Pinpoint the cell where the given text exists, returning its [x, y] midpoint coordinate. 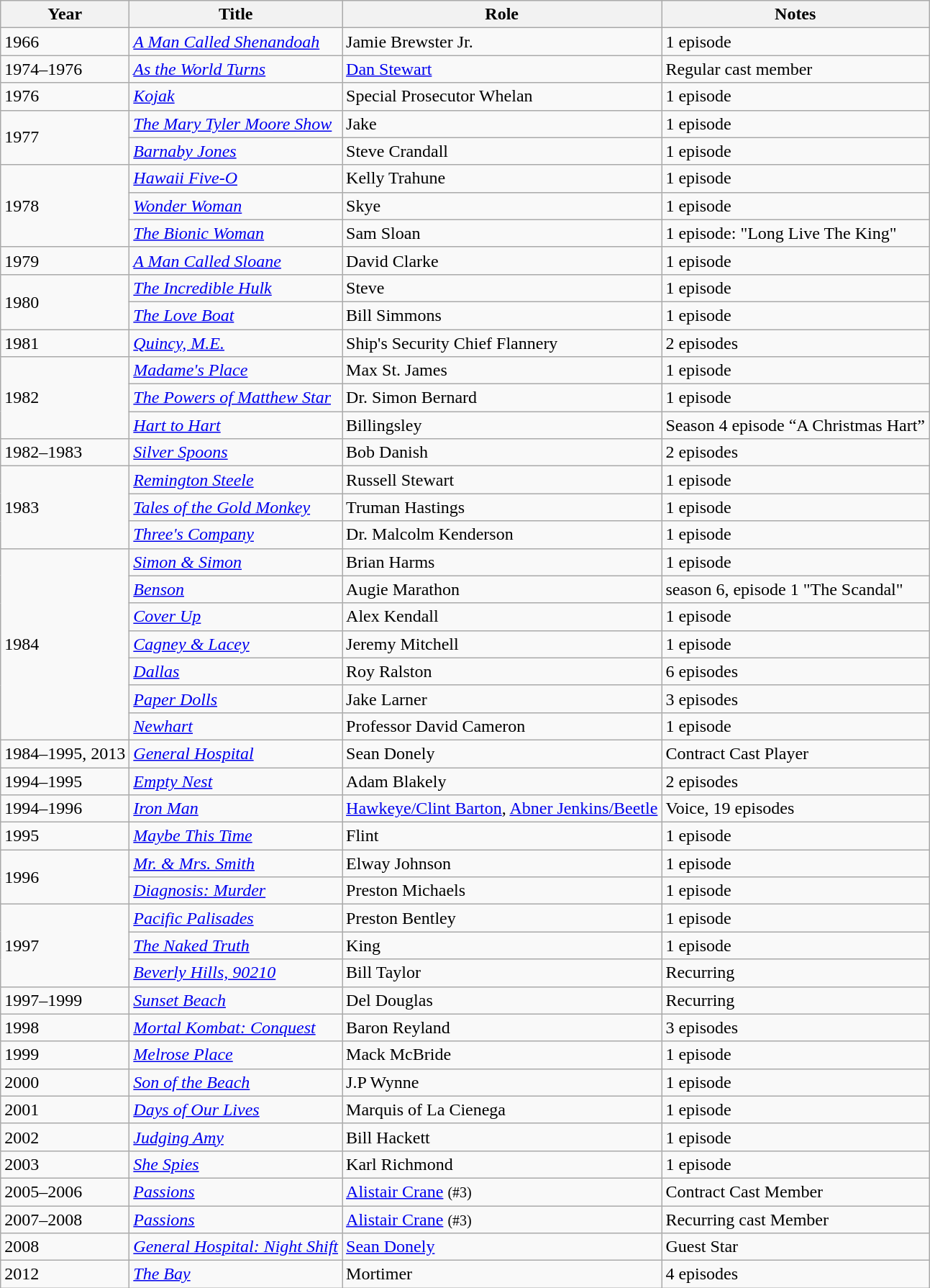
J.P Wynne [502, 1082]
The Love Boat [236, 315]
The Naked Truth [236, 945]
Title [236, 14]
Jamie Brewster Jr. [502, 42]
Baron Reyland [502, 1028]
Mortimer [502, 1274]
Quincy, M.E. [236, 343]
Recurring cast Member [795, 1220]
A Man Called Sloane [236, 260]
1980 [65, 301]
Steve Crandall [502, 151]
1981 [65, 343]
Voice, 19 episodes [795, 809]
Marquis of La Cienega [502, 1110]
1976 [65, 96]
Cover Up [236, 617]
The Bionic Woman [236, 233]
Role [502, 14]
1998 [65, 1028]
Karl Richmond [502, 1164]
2007–2008 [65, 1220]
1982 [65, 398]
1979 [65, 260]
The Incredible Hulk [236, 288]
Steve [502, 288]
General Hospital [236, 753]
season 6, episode 1 "The Scandal" [795, 589]
1996 [65, 877]
David Clarke [502, 260]
Kelly Trahune [502, 178]
2005–2006 [65, 1192]
The Powers of Matthew Star [236, 398]
Regular cast member [795, 69]
2003 [65, 1164]
Mortal Kombat: Conquest [236, 1028]
Brian Harms [502, 562]
1966 [65, 42]
2000 [65, 1082]
Empty Nest [236, 781]
Preston Bentley [502, 918]
Newhart [236, 726]
1977 [65, 137]
1 episode: "Long Live The King" [795, 233]
Benson [236, 589]
Cagney & Lacey [236, 644]
Diagnosis: Murder [236, 891]
2001 [65, 1110]
She Spies [236, 1164]
Sunset Beach [236, 1000]
Max St. James [502, 371]
Bill Simmons [502, 315]
1984 [65, 644]
Dr. Simon Bernard [502, 398]
Bill Taylor [502, 973]
Contract Cast Member [795, 1192]
Guest Star [795, 1247]
Dr. Malcolm Kenderson [502, 535]
Mr. & Mrs. Smith [236, 863]
Silver Spoons [236, 453]
As the World Turns [236, 69]
Kojak [236, 96]
Melrose Place [236, 1055]
Notes [795, 14]
Season 4 episode “A Christmas Hart” [795, 425]
Jake [502, 124]
Dan Stewart [502, 69]
1997 [65, 945]
6 episodes [795, 671]
Skye [502, 206]
1994–1996 [65, 809]
The Bay [236, 1274]
Maybe This Time [236, 836]
Dallas [236, 671]
Tales of the Gold Monkey [236, 507]
Jeremy Mitchell [502, 644]
1982–1983 [65, 453]
Professor David Cameron [502, 726]
1995 [65, 836]
Madame's Place [236, 371]
Bill Hackett [502, 1137]
Preston Michaels [502, 891]
1994–1995 [65, 781]
Sam Sloan [502, 233]
4 episodes [795, 1274]
Adam Blakely [502, 781]
Days of Our Lives [236, 1110]
1978 [65, 206]
Contract Cast Player [795, 753]
Billingsley [502, 425]
A Man Called Shenandoah [236, 42]
Beverly Hills, 90210 [236, 973]
Flint [502, 836]
1974–1976 [65, 69]
Elway Johnson [502, 863]
1984–1995, 2013 [65, 753]
Mack McBride [502, 1055]
Roy Ralston [502, 671]
2012 [65, 1274]
1999 [65, 1055]
Hawkeye/Clint Barton, Abner Jenkins/Beetle [502, 809]
Bob Danish [502, 453]
Son of the Beach [236, 1082]
Russell Stewart [502, 480]
Truman Hastings [502, 507]
The Mary Tyler Moore Show [236, 124]
Hart to Hart [236, 425]
Special Prosecutor Whelan [502, 96]
Del Douglas [502, 1000]
Hawaii Five-O [236, 178]
Wonder Woman [236, 206]
2008 [65, 1247]
Augie Marathon [502, 589]
Year [65, 14]
2002 [65, 1137]
Paper Dolls [236, 699]
King [502, 945]
Alex Kendall [502, 617]
Jake Larner [502, 699]
General Hospital: Night Shift [236, 1247]
Ship's Security Chief Flannery [502, 343]
Remington Steele [236, 480]
Three's Company [236, 535]
1983 [65, 507]
Iron Man [236, 809]
Barnaby Jones [236, 151]
1997–1999 [65, 1000]
Pacific Palisades [236, 918]
Simon & Simon [236, 562]
Judging Amy [236, 1137]
